Extract the (X, Y) coordinate from the center of the cell holding the provided text.  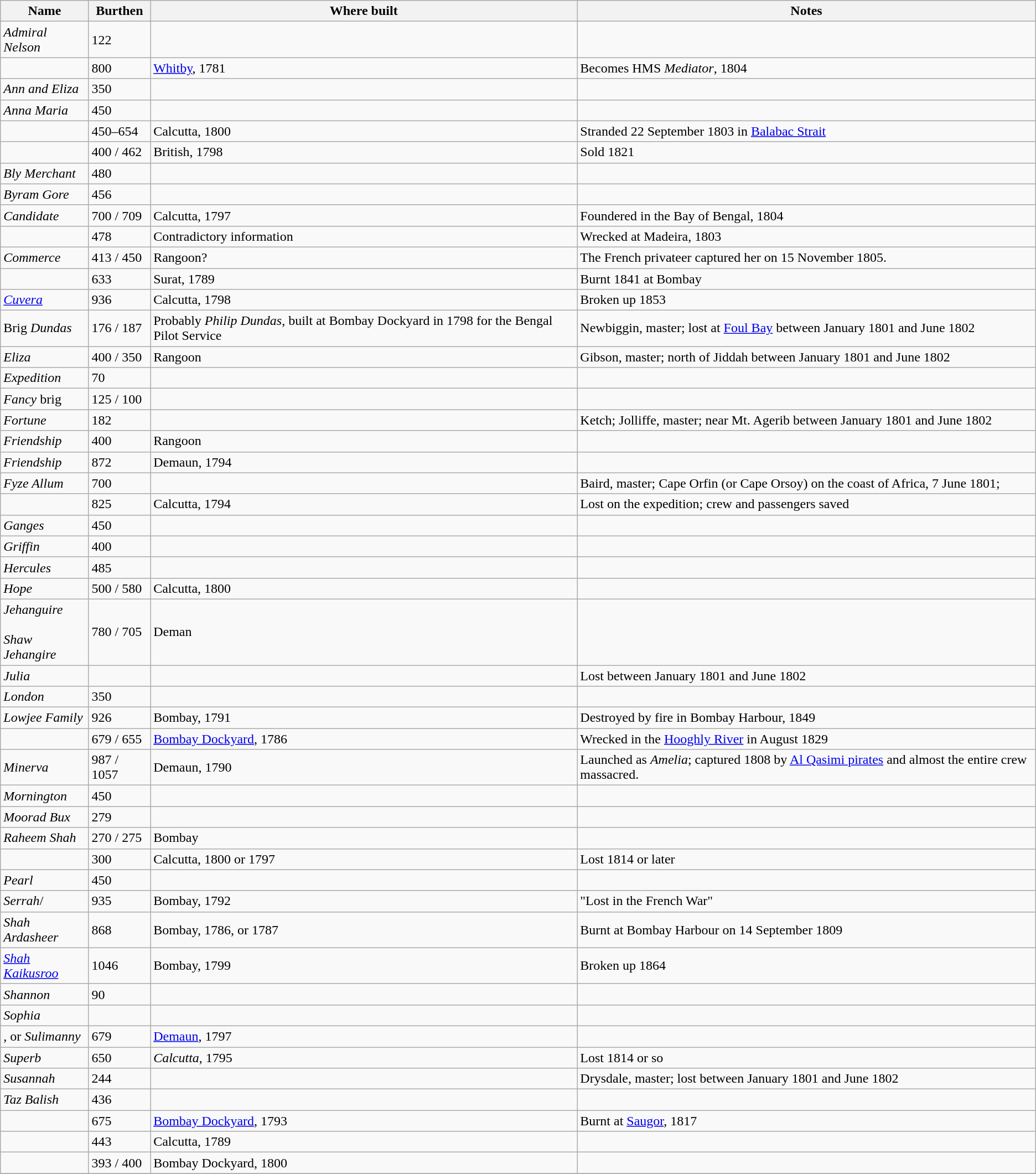
Broken up 1853 (806, 300)
Susannah (44, 1079)
650 (120, 1058)
300 (120, 859)
Superb (44, 1058)
Brig Dundas (44, 329)
Anna Maria (44, 110)
Lost 1814 or so (806, 1058)
Eliza (44, 357)
Deman (364, 632)
Calcutta, 1794 (364, 504)
Calcutta, 1797 (364, 215)
Serrah/ (44, 901)
Bombay, 1799 (364, 965)
Foundered in the Bay of Bengal, 1804 (806, 215)
London (44, 697)
Shah Kaikusroo (44, 965)
872 (120, 462)
Shannon (44, 994)
279 (120, 817)
Demaun, 1794 (364, 462)
125 / 100 (120, 399)
Lost on the expedition; crew and passengers saved (806, 504)
Sophia (44, 1015)
Sold 1821 (806, 152)
936 (120, 300)
Burnt at Bombay Harbour on 14 September 1809 (806, 930)
Minerva (44, 767)
Surat, 1789 (364, 278)
450–654 (120, 131)
Admiral Nelson (44, 40)
400 / 350 (120, 357)
679 (120, 1036)
Fortune (44, 420)
Where built (364, 11)
Byram Gore (44, 194)
JehanguireShaw Jehangire (44, 632)
Raheem Shah (44, 838)
"Lost in the French War" (806, 901)
393 / 400 (120, 1163)
Candidate (44, 215)
182 (120, 420)
935 (120, 901)
Demaun, 1790 (364, 767)
Pearl (44, 880)
Gibson, master; north of Jiddah between January 1801 and June 1802 (806, 357)
Demaun, 1797 (364, 1036)
Ann and Eliza (44, 89)
Calcutta, 1789 (364, 1142)
Name (44, 11)
Burthen (120, 11)
633 (120, 278)
Becomes HMS Mediator, 1804 (806, 68)
485 (120, 567)
Expedition (44, 378)
Destroyed by fire in Bombay Harbour, 1849 (806, 718)
Rangoon? (364, 257)
926 (120, 718)
Taz Balish (44, 1100)
Calcutta, 1798 (364, 300)
Fyze Allum (44, 483)
780 / 705 (120, 632)
Bombay (364, 838)
Hope (44, 588)
Ganges (44, 525)
Calcutta, 1795 (364, 1058)
Julia (44, 676)
Commerce (44, 257)
244 (120, 1079)
1046 (120, 965)
700 (120, 483)
Mornington (44, 796)
700 / 709 (120, 215)
Wrecked in the Hooghly River in August 1829 (806, 739)
Baird, master; Cape Orfin (or Cape Orsoy) on the coast of Africa, 7 June 1801; (806, 483)
Wrecked at Madeira, 1803 (806, 236)
Lowjee Family (44, 718)
679 / 655 (120, 739)
Burnt at Saugor, 1817 (806, 1121)
Probably Philip Dundas, built at Bombay Dockyard in 1798 for the Bengal Pilot Service (364, 329)
Shah Ardasheer (44, 930)
675 (120, 1121)
, or Sulimanny (44, 1036)
436 (120, 1100)
176 / 187 (120, 329)
987 / 1057 (120, 767)
Lost 1814 or later (806, 859)
British, 1798 (364, 152)
Bly Merchant (44, 173)
443 (120, 1142)
270 / 275 (120, 838)
Bombay, 1791 (364, 718)
Fancy brig (44, 399)
70 (120, 378)
400 / 462 (120, 152)
Whitby, 1781 (364, 68)
Drysdale, master; lost between January 1801 and June 1802 (806, 1079)
Calcutta, 1800 or 1797 (364, 859)
800 (120, 68)
Notes (806, 11)
Bombay Dockyard, 1793 (364, 1121)
Contradictory information (364, 236)
480 (120, 173)
456 (120, 194)
Launched as Amelia; captured 1808 by Al Qasimi pirates and almost the entire crew massacred. (806, 767)
478 (120, 236)
Griffin (44, 546)
Lost between January 1801 and June 1802 (806, 676)
Moorad Bux (44, 817)
Broken up 1864 (806, 965)
90 (120, 994)
Bombay Dockyard, 1800 (364, 1163)
Bombay Dockyard, 1786 (364, 739)
Cuvera (44, 300)
The French privateer captured her on 15 November 1805. (806, 257)
Hercules (44, 567)
Ketch; Jolliffe, master; near Mt. Agerib between January 1801 and June 1802 (806, 420)
413 / 450 (120, 257)
Burnt 1841 at Bombay (806, 278)
Stranded 22 September 1803 in Balabac Strait (806, 131)
Bombay, 1792 (364, 901)
Bombay, 1786, or 1787 (364, 930)
868 (120, 930)
Newbiggin, master; lost at Foul Bay between January 1801 and June 1802 (806, 329)
825 (120, 504)
122 (120, 40)
500 / 580 (120, 588)
